Determine the (X, Y) coordinate at the center of the cell enclosing the given text.  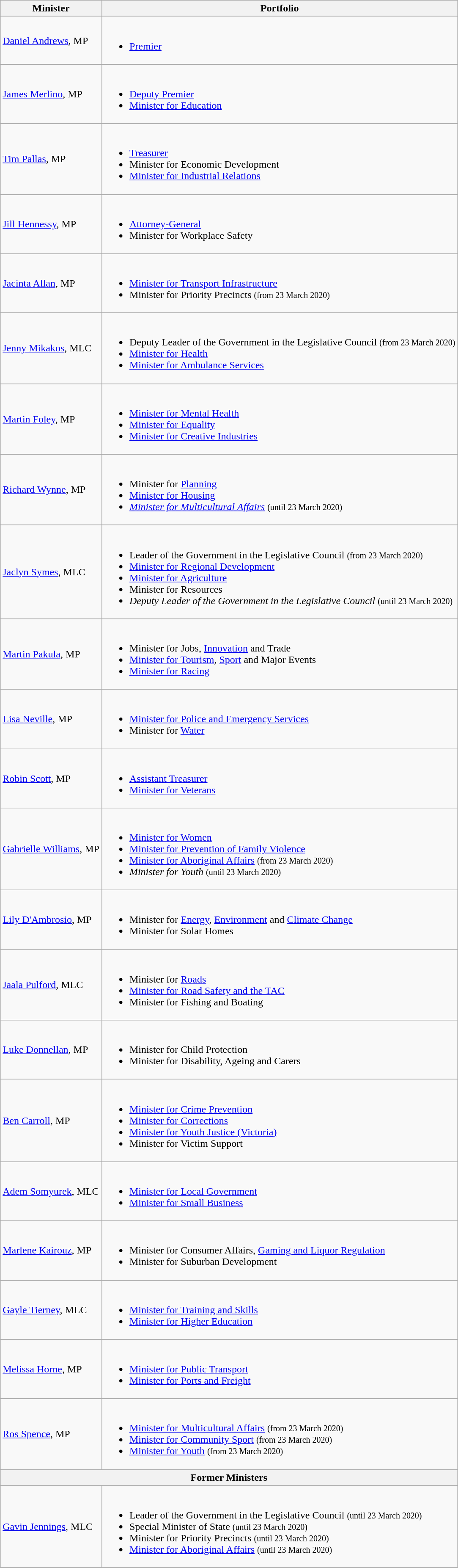
Lisa Neville, MP (51, 719)
Martin Foley, MP (51, 419)
Minister for Mental HealthMinister for EqualityMinister for Creative Industries (280, 419)
Deputy PremierMinister for Education (280, 94)
TreasurerMinister for Economic DevelopmentMinister for Industrial Relations (280, 159)
Deputy Leader of the Government in the Legislative Council (from 23 March 2020)Minister for HealthMinister for Ambulance Services (280, 348)
Luke Donnellan, MP (51, 1050)
Former Ministers (229, 1477)
Attorney-GeneralMinister for Workplace Safety (280, 224)
Minister for Child ProtectionMinister for Disability, Ageing and Carers (280, 1050)
Assistant TreasurerMinister for Veterans (280, 778)
Minister for Jobs, Innovation and TradeMinister for Tourism, Sport and Major EventsMinister for Racing (280, 654)
Adem Somyurek, MLC (51, 1191)
Ros Spence, MP (51, 1434)
Jaala Pulford, MLC (51, 985)
Minister for Training and SkillsMinister for Higher Education (280, 1310)
Minister (51, 8)
Portfolio (280, 8)
Richard Wynne, MP (51, 489)
Jaclyn Symes, MLC (51, 571)
Minister for PlanningMinister for HousingMinister for Multicultural Affairs (until 23 March 2020) (280, 489)
Minister for Transport InfrastructureMinister for Priority Precincts (from 23 March 2020) (280, 283)
Minister for Crime PreventionMinister for CorrectionsMinister for Youth Justice (Victoria)Minister for Victim Support (280, 1121)
Gayle Tierney, MLC (51, 1310)
Minister for Consumer Affairs, Gaming and Liquor RegulationMinister for Suburban Development (280, 1251)
Tim Pallas, MP (51, 159)
Marlene Kairouz, MP (51, 1251)
Jill Hennessy, MP (51, 224)
Lily D'Ambrosio, MP (51, 920)
Minister for Energy, Environment and Climate ChangeMinister for Solar Homes (280, 920)
Robin Scott, MP (51, 778)
Premier (280, 41)
Minister for Local GovernmentMinister for Small Business (280, 1191)
Daniel Andrews, MP (51, 41)
Jacinta Allan, MP (51, 283)
Jenny Mikakos, MLC (51, 348)
Minister for Public TransportMinister for Ports and Freight (280, 1369)
Minister for Multicultural Affairs (from 23 March 2020)Minister for Community Sport (from 23 March 2020)Minister for Youth (from 23 March 2020) (280, 1434)
Gabrielle Williams, MP (51, 849)
Minister for RoadsMinister for Road Safety and the TACMinister for Fishing and Boating (280, 985)
Melissa Horne, MP (51, 1369)
Martin Pakula, MP (51, 654)
Gavin Jennings, MLC (51, 1527)
Ben Carroll, MP (51, 1121)
Minister for Police and Emergency ServicesMinister for Water (280, 719)
James Merlino, MP (51, 94)
